Capture the cell that displays the provided text and extract its (x, y) central coordinate. 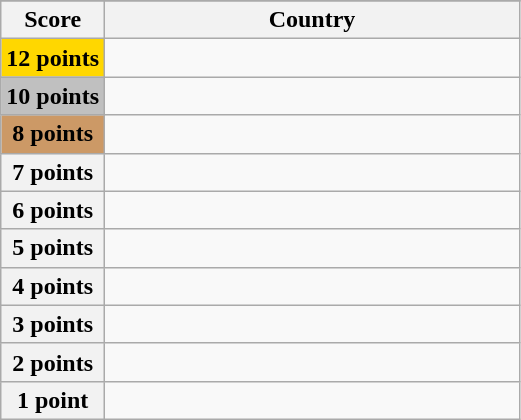
4 points (53, 286)
10 points (53, 96)
8 points (53, 134)
7 points (53, 172)
Country (312, 20)
1 point (53, 400)
12 points (53, 58)
6 points (53, 210)
2 points (53, 362)
Score (53, 20)
3 points (53, 324)
5 points (53, 248)
